Scan for the cell matching the given text and deliver its [x, y] coordinate at center. 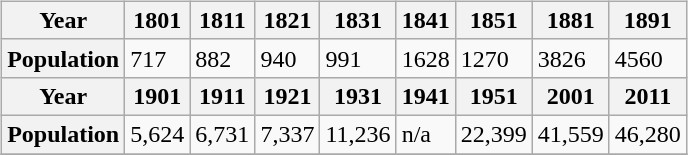
3826 [570, 58]
1881 [570, 20]
1841 [426, 20]
1270 [494, 58]
1941 [426, 96]
1921 [288, 96]
991 [358, 58]
2011 [648, 96]
1891 [648, 20]
22,399 [494, 134]
6,731 [222, 134]
11,236 [358, 134]
4560 [648, 58]
1951 [494, 96]
46,280 [648, 134]
1821 [288, 20]
41,559 [570, 134]
2001 [570, 96]
1851 [494, 20]
1901 [158, 96]
1628 [426, 58]
1811 [222, 20]
1911 [222, 96]
717 [158, 58]
1931 [358, 96]
n/a [426, 134]
1831 [358, 20]
7,337 [288, 134]
1801 [158, 20]
940 [288, 58]
5,624 [158, 134]
882 [222, 58]
